Pinpoint the cell where the given text exists, returning its (X, Y) midpoint coordinate. 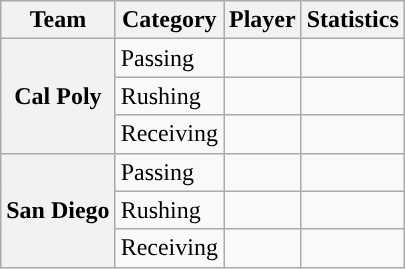
Statistics (352, 20)
Player (263, 20)
Category (169, 20)
Team (58, 20)
San Diego (58, 210)
Cal Poly (58, 96)
